Locate the cell with the specified text and output its (x, y) center coordinate. 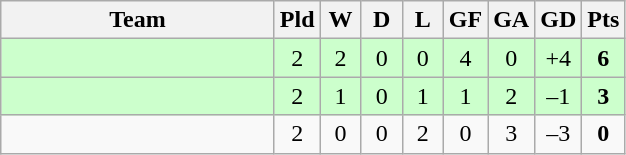
D (382, 20)
Pld (297, 20)
GA (512, 20)
W (340, 20)
GD (558, 20)
L (422, 20)
+4 (558, 58)
4 (465, 58)
Pts (604, 20)
6 (604, 58)
–3 (558, 134)
Team (138, 20)
GF (465, 20)
–1 (558, 96)
